Return (X, Y) of the center of cell containing provided text 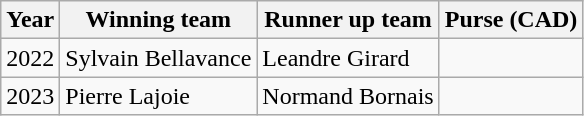
Normand Bornais (348, 96)
Winning team (158, 20)
Sylvain Bellavance (158, 58)
Runner up team (348, 20)
Purse (CAD) (511, 20)
2022 (30, 58)
2023 (30, 96)
Leandre Girard (348, 58)
Year (30, 20)
Pierre Lajoie (158, 96)
